Return [X, Y] of the center of cell containing provided text 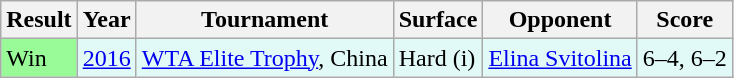
WTA Elite Trophy, China [264, 58]
Opponent [560, 20]
Surface [438, 20]
Win [39, 58]
Hard (i) [438, 58]
Elina Svitolina [560, 58]
Year [106, 20]
Tournament [264, 20]
2016 [106, 58]
Result [39, 20]
Score [684, 20]
6–4, 6–2 [684, 58]
